Find where the given text appears and provide that cell's center as [X, Y] coordinate. 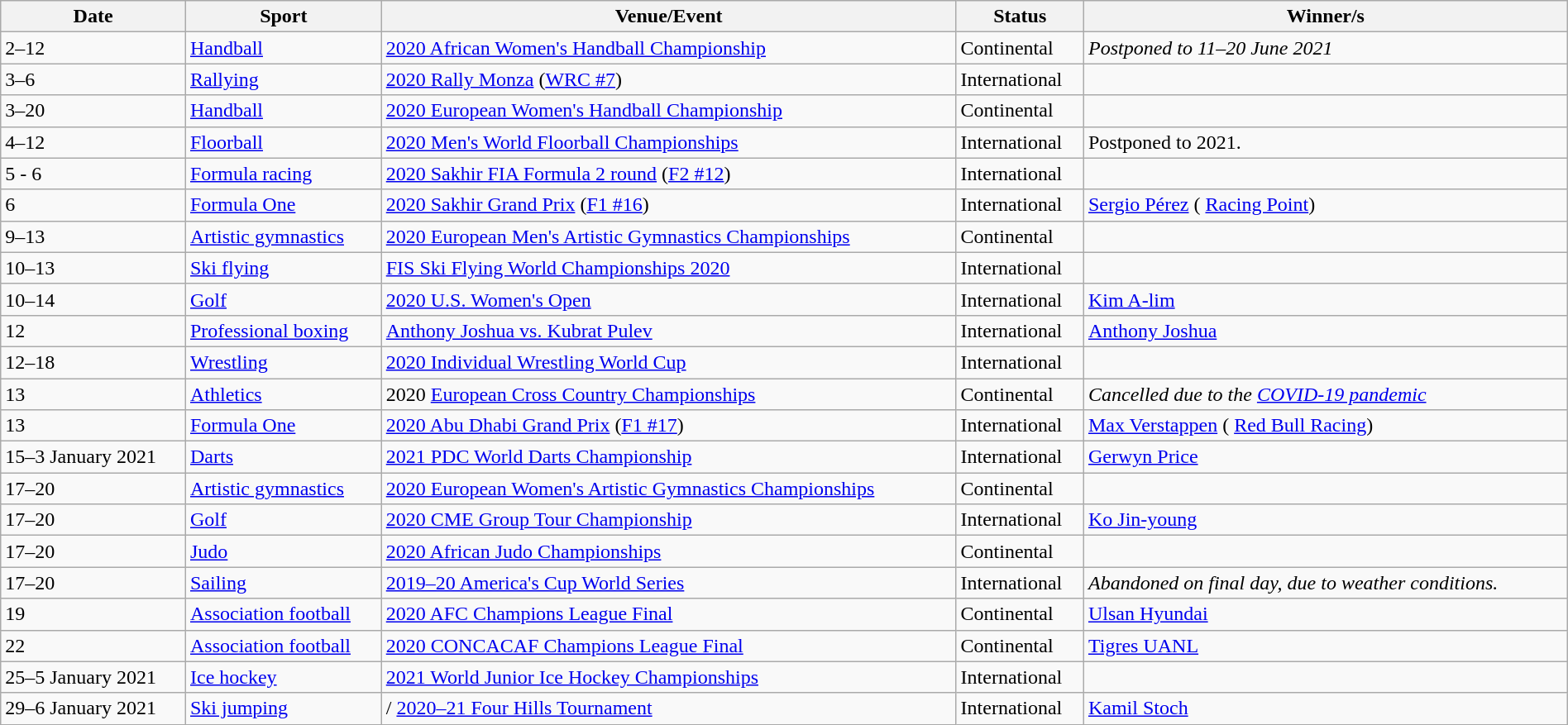
Winner/s [1325, 17]
Sergio Pérez ( Racing Point) [1325, 205]
Anthony Joshua [1325, 331]
2020 Sakhir FIA Formula 2 round (F2 #12) [668, 174]
Sport [283, 17]
Max Verstappen ( Red Bull Racing) [1325, 426]
2021 World Junior Ice Hockey Championships [668, 677]
3–6 [93, 79]
2020 U.S. Women's Open [668, 299]
19 [93, 614]
Ulsan Hyundai [1325, 614]
Gerwyn Price [1325, 457]
2021 PDC World Darts Championship [668, 457]
12–18 [93, 362]
Postponed to 2021. [1325, 142]
2020 CONCACAF Champions League Final [668, 646]
6 [93, 205]
Venue/Event [668, 17]
2020 AFC Champions League Final [668, 614]
Rallying [283, 79]
15–3 January 2021 [93, 457]
Date [93, 17]
12 [93, 331]
5 - 6 [93, 174]
2020 Rally Monza (WRC #7) [668, 79]
Abandoned on final day, due to weather conditions. [1325, 583]
Ski flying [283, 268]
Ski jumping [283, 708]
3–20 [93, 111]
Anthony Joshua vs. Kubrat Pulev [668, 331]
2020 Sakhir Grand Prix (F1 #16) [668, 205]
2020 Individual Wrestling World Cup [668, 362]
29–6 January 2021 [93, 708]
2019–20 America's Cup World Series [668, 583]
10–13 [93, 268]
2020 African Judo Championships [668, 551]
Sailing [283, 583]
2020 European Women's Handball Championship [668, 111]
2020 Men's World Floorball Championships [668, 142]
2–12 [93, 48]
10–14 [93, 299]
/ 2020–21 Four Hills Tournament [668, 708]
Tigres UANL [1325, 646]
2020 CME Group Tour Championship [668, 520]
2020 European Cross Country Championships [668, 394]
25–5 January 2021 [93, 677]
2020 European Women's Artistic Gymnastics Championships [668, 489]
Darts [283, 457]
2020 Abu Dhabi Grand Prix (F1 #17) [668, 426]
FIS Ski Flying World Championships 2020 [668, 268]
22 [93, 646]
Ice hockey [283, 677]
Floorball [283, 142]
Status [1020, 17]
Postponed to 11–20 June 2021 [1325, 48]
Athletics [283, 394]
2020 African Women's Handball Championship [668, 48]
2020 European Men's Artistic Gymnastics Championships [668, 236]
Wrestling [283, 362]
4–12 [93, 142]
Judo [283, 551]
Kamil Stoch [1325, 708]
Formula racing [283, 174]
9–13 [93, 236]
Professional boxing [283, 331]
Kim A-lim [1325, 299]
Cancelled due to the COVID-19 pandemic [1325, 394]
Ko Jin-young [1325, 520]
